Provide the [X, Y] coordinate of the cell's center where the given text is located.  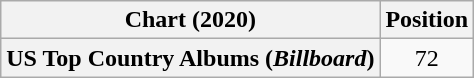
Position [427, 20]
US Top Country Albums (Billboard) [190, 58]
72 [427, 58]
Chart (2020) [190, 20]
